Provide the (x, y) coordinate of the cell's center where the given text is located.  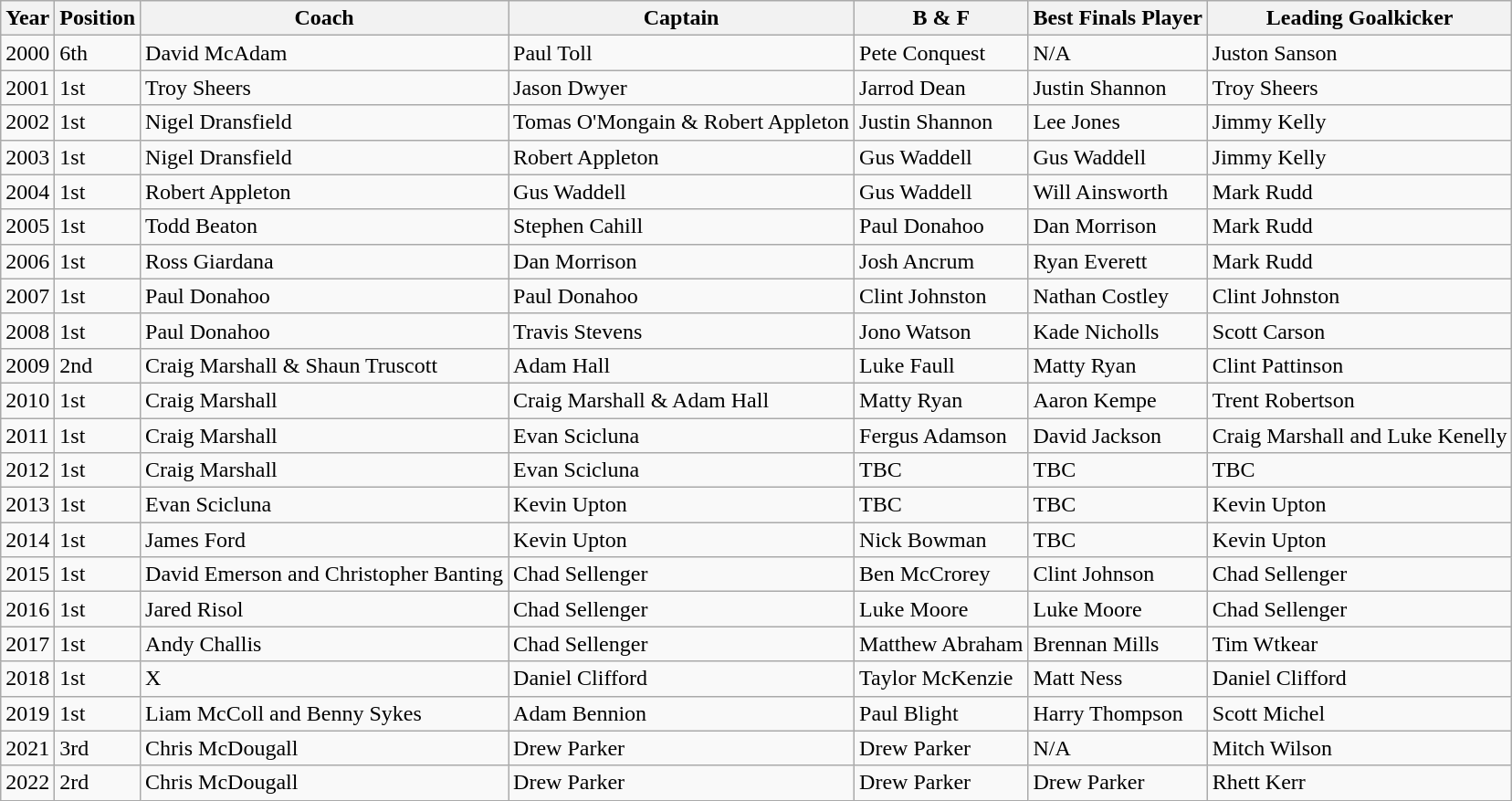
Craig Marshall & Adam Hall (681, 400)
2018 (27, 679)
Travis Stevens (681, 331)
2014 (27, 540)
Jono Watson (941, 331)
Scott Michel (1360, 713)
Stephen Cahill (681, 227)
Will Ainsworth (1118, 192)
Lee Jones (1118, 122)
Liam McColl and Benny Sykes (325, 713)
2002 (27, 122)
2007 (27, 296)
Luke Faull (941, 365)
2rd (98, 783)
Jared Risol (325, 609)
Tomas O'Mongain & Robert Appleton (681, 122)
Matthew Abraham (941, 644)
Clint Pattinson (1360, 365)
2nd (98, 365)
2000 (27, 53)
Captain (681, 18)
Kade Nicholls (1118, 331)
Scott Carson (1360, 331)
Adam Hall (681, 365)
Matt Ness (1118, 679)
Adam Bennion (681, 713)
Ross Giardana (325, 261)
Todd Beaton (325, 227)
Trent Robertson (1360, 400)
3rd (98, 748)
Harry Thompson (1118, 713)
Nick Bowman (941, 540)
Tim Wtkear (1360, 644)
Paul Blight (941, 713)
2015 (27, 574)
Year (27, 18)
2005 (27, 227)
2017 (27, 644)
2009 (27, 365)
Aaron Kempe (1118, 400)
Pete Conquest (941, 53)
Jason Dwyer (681, 88)
Rhett Kerr (1360, 783)
2004 (27, 192)
2022 (27, 783)
X (325, 679)
Paul Toll (681, 53)
Ben McCrorey (941, 574)
James Ford (325, 540)
Leading Goalkicker (1360, 18)
2019 (27, 713)
Brennan Mills (1118, 644)
Craig Marshall and Luke Kenelly (1360, 436)
2003 (27, 157)
Ryan Everett (1118, 261)
Position (98, 18)
Taylor McKenzie (941, 679)
2013 (27, 505)
2021 (27, 748)
Fergus Adamson (941, 436)
2016 (27, 609)
Nathan Costley (1118, 296)
2001 (27, 88)
Mitch Wilson (1360, 748)
2006 (27, 261)
6th (98, 53)
Best Finals Player (1118, 18)
Craig Marshall & Shaun Truscott (325, 365)
Clint Johnson (1118, 574)
Andy Challis (325, 644)
David McAdam (325, 53)
B & F (941, 18)
Jarrod Dean (941, 88)
Juston Sanson (1360, 53)
Coach (325, 18)
2010 (27, 400)
2008 (27, 331)
2011 (27, 436)
David Emerson and Christopher Banting (325, 574)
2012 (27, 470)
Josh Ancrum (941, 261)
David Jackson (1118, 436)
